Capture the cell that displays the provided text and extract its [x, y] central coordinate. 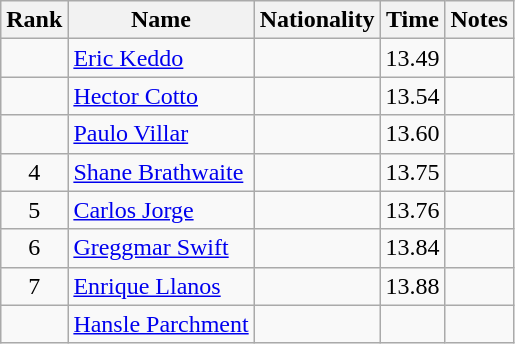
Eric Keddo [161, 58]
7 [34, 286]
13.54 [412, 96]
Hansle Parchment [161, 324]
Time [412, 20]
Rank [34, 20]
13.88 [412, 286]
6 [34, 248]
Notes [479, 20]
5 [34, 210]
Name [161, 20]
Hector Cotto [161, 96]
Nationality [317, 20]
13.60 [412, 134]
Paulo Villar [161, 134]
13.84 [412, 248]
13.49 [412, 58]
Carlos Jorge [161, 210]
Enrique Llanos [161, 286]
Greggmar Swift [161, 248]
13.75 [412, 172]
13.76 [412, 210]
4 [34, 172]
Shane Brathwaite [161, 172]
